Identify which cell holds the provided text, then report its [x, y] central coordinate. 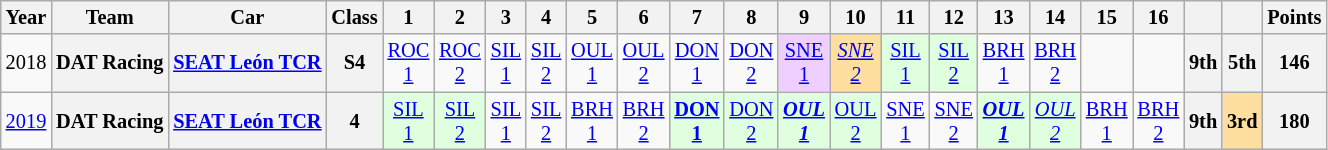
1 [409, 17]
14 [1055, 17]
10 [856, 17]
ROC2 [460, 63]
Car [247, 17]
8 [751, 17]
5th [1242, 63]
3rd [1242, 121]
7 [696, 17]
15 [1107, 17]
Year [26, 17]
2018 [26, 63]
2019 [26, 121]
146 [1294, 63]
9 [804, 17]
5 [592, 17]
6 [644, 17]
11 [905, 17]
Points [1294, 17]
13 [1004, 17]
180 [1294, 121]
Team [110, 17]
16 [1158, 17]
S4 [354, 63]
ROC1 [409, 63]
12 [954, 17]
Class [354, 17]
3 [506, 17]
2 [460, 17]
